Scan for the cell matching the given text and deliver its (X, Y) coordinate at center. 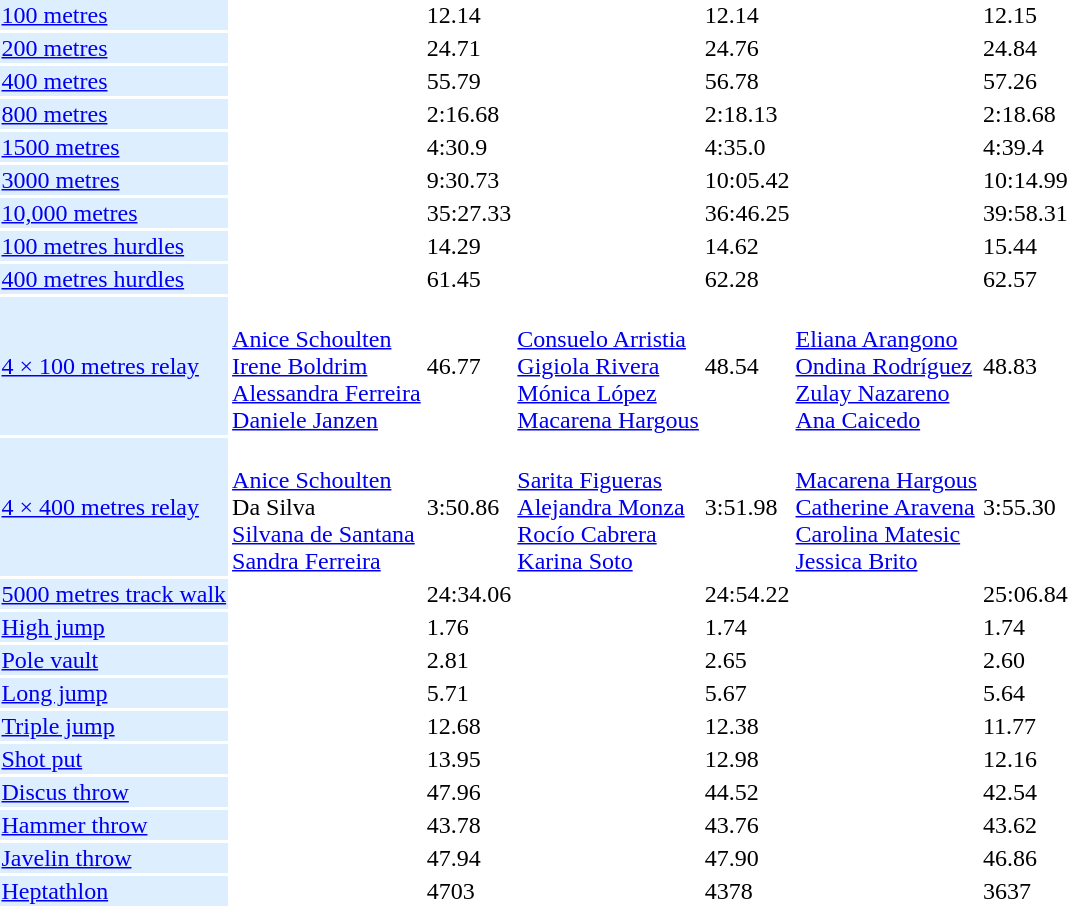
13.95 (469, 759)
12.38 (747, 726)
1.76 (469, 627)
62.28 (747, 279)
4703 (469, 891)
1.74 (747, 627)
9:30.73 (469, 180)
4378 (747, 891)
12.68 (469, 726)
100 metres hurdles (114, 246)
4 × 100 metres relay (114, 366)
5000 metres track walk (114, 594)
56.78 (747, 81)
3000 metres (114, 180)
44.52 (747, 792)
12.98 (747, 759)
Consuelo ArristiaGigiola RiveraMónica LópezMacarena Hargous (608, 366)
Javelin throw (114, 858)
Sarita FiguerasAlejandra MonzaRocío CabreraKarina Soto (608, 507)
47.94 (469, 858)
46.77 (469, 366)
24.76 (747, 48)
47.96 (469, 792)
800 metres (114, 114)
2.81 (469, 660)
2:18.13 (747, 114)
43.78 (469, 825)
10:05.42 (747, 180)
Pole vault (114, 660)
24:34.06 (469, 594)
24.71 (469, 48)
400 metres (114, 81)
Heptathlon (114, 891)
100 metres (114, 15)
55.79 (469, 81)
Discus throw (114, 792)
Eliana ArangonoOndina RodríguezZulay NazarenoAna Caicedo (886, 366)
3:51.98 (747, 507)
200 metres (114, 48)
3:50.86 (469, 507)
400 metres hurdles (114, 279)
48.54 (747, 366)
14.29 (469, 246)
High jump (114, 627)
Triple jump (114, 726)
35:27.33 (469, 213)
5.71 (469, 693)
4 × 400 metres relay (114, 507)
Anice SchoultenIrene BoldrimAlessandra FerreiraDaniele Janzen (327, 366)
4:35.0 (747, 147)
43.76 (747, 825)
24:54.22 (747, 594)
14.62 (747, 246)
Shot put (114, 759)
Hammer throw (114, 825)
2:16.68 (469, 114)
4:30.9 (469, 147)
47.90 (747, 858)
Macarena HargousCatherine AravenaCarolina MatesicJessica Brito (886, 507)
61.45 (469, 279)
Long jump (114, 693)
1500 metres (114, 147)
Anice SchoultenDa SilvaSilvana de SantanaSandra Ferreira (327, 507)
2.65 (747, 660)
36:46.25 (747, 213)
5.67 (747, 693)
10,000 metres (114, 213)
